Determine the [x, y] coordinate at the center of the cell enclosing the given text.  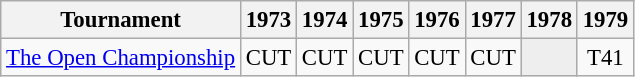
1976 [437, 20]
Tournament [121, 20]
1973 [268, 20]
The Open Championship [121, 58]
1974 [325, 20]
1979 [605, 20]
1975 [381, 20]
1977 [493, 20]
1978 [549, 20]
T41 [605, 58]
